Determine the (x, y) coordinate at the center of the cell enclosing the given text.  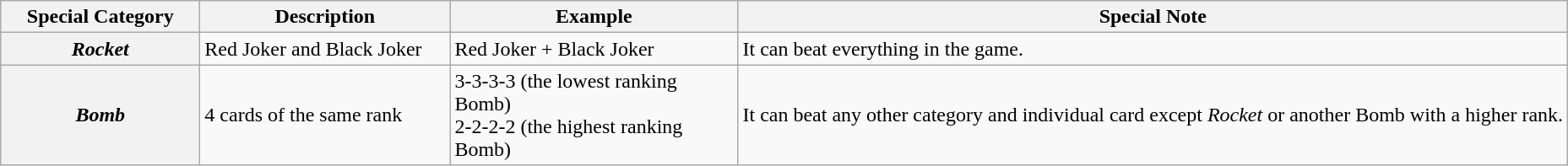
3-3-3-3 (the lowest ranking Bomb)2-2-2-2 (the highest ranking Bomb) (594, 115)
It can beat everything in the game. (1153, 49)
Rocket (100, 49)
Special Note (1153, 17)
Red Joker and Black Joker (325, 49)
Special Category (100, 17)
It can beat any other category and individual card except Rocket or another Bomb with a higher rank. (1153, 115)
Example (594, 17)
Bomb (100, 115)
Description (325, 17)
Red Joker + Black Joker (594, 49)
4 cards of the same rank (325, 115)
